Provide the (X, Y) coordinate of the cell's center where the given text is located.  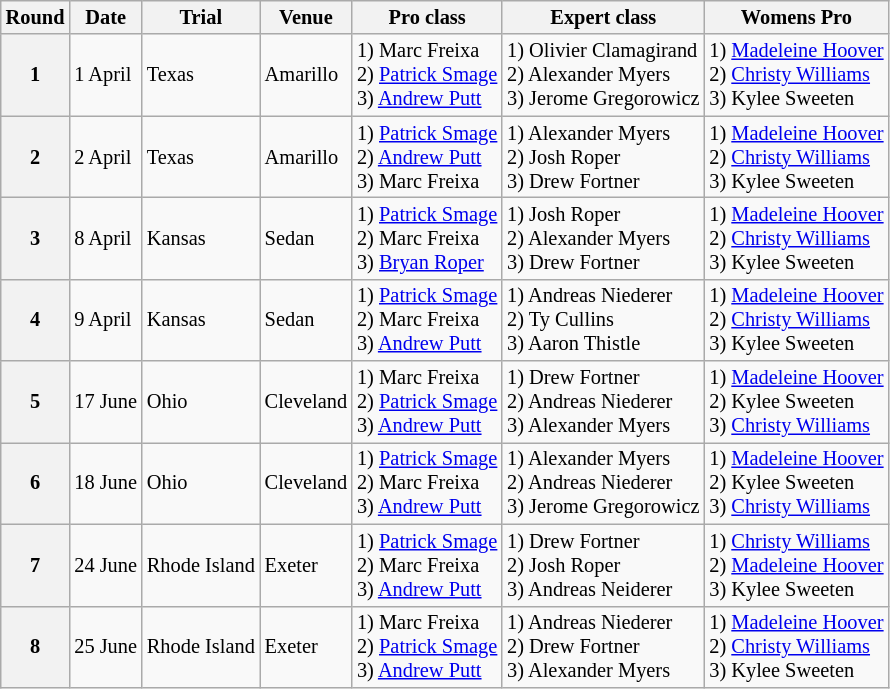
1) Christy Williams 2) Madeleine Hoover 3) Kylee Sweeten (796, 565)
1) Andreas Niederer 2) Ty Cullins 3) Aaron Thistle (603, 320)
6 (36, 483)
Date (106, 17)
Expert class (603, 17)
24 June (106, 565)
1) Patrick Smage 2) Marc Freixa 3) Bryan Roper (427, 238)
17 June (106, 402)
7 (36, 565)
1) Patrick Smage 2) Andrew Putt 3) Marc Freixa (427, 157)
9 April (106, 320)
5 (36, 402)
Pro class (427, 17)
1) Andreas Niederer 2) Drew Fortner 3) Alexander Myers (603, 647)
1 (36, 75)
1) Alexander Myers 2) Andreas Niederer 3) Jerome Gregorowicz (603, 483)
2 April (106, 157)
Round (36, 17)
1 April (106, 75)
Trial (201, 17)
8 (36, 647)
18 June (106, 483)
1) Olivier Clamagirand 2) Alexander Myers 3) Jerome Gregorowicz (603, 75)
1) Alexander Myers 2) Josh Roper 3) Drew Fortner (603, 157)
8 April (106, 238)
Womens Pro (796, 17)
3 (36, 238)
4 (36, 320)
1) Drew Fortner 2) Josh Roper 3) Andreas Neiderer (603, 565)
1) Drew Fortner 2) Andreas Niederer 3) Alexander Myers (603, 402)
1) Josh Roper 2) Alexander Myers 3) Drew Fortner (603, 238)
Venue (306, 17)
2 (36, 157)
25 June (106, 647)
